Determine the [x, y] coordinate at the center of the cell enclosing the given text.  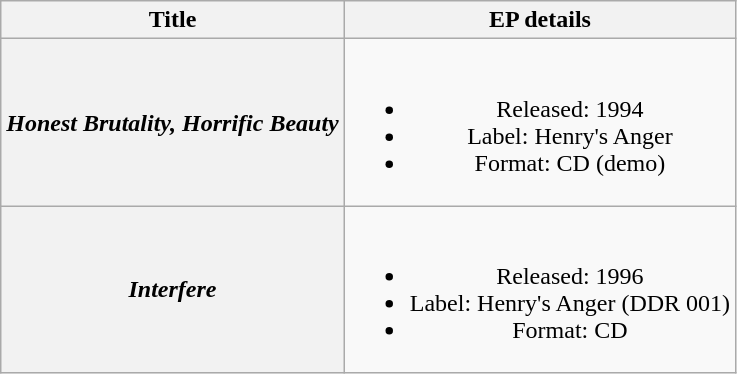
EP details [540, 20]
Title [173, 20]
Released: 1994Label: Henry's AngerFormat: CD (demo) [540, 122]
Honest Brutality, Horrific Beauty [173, 122]
Interfere [173, 290]
Released: 1996Label: Henry's Anger (DDR 001)Format: CD [540, 290]
